Find where the given text appears and provide that cell's center as [x, y] coordinate. 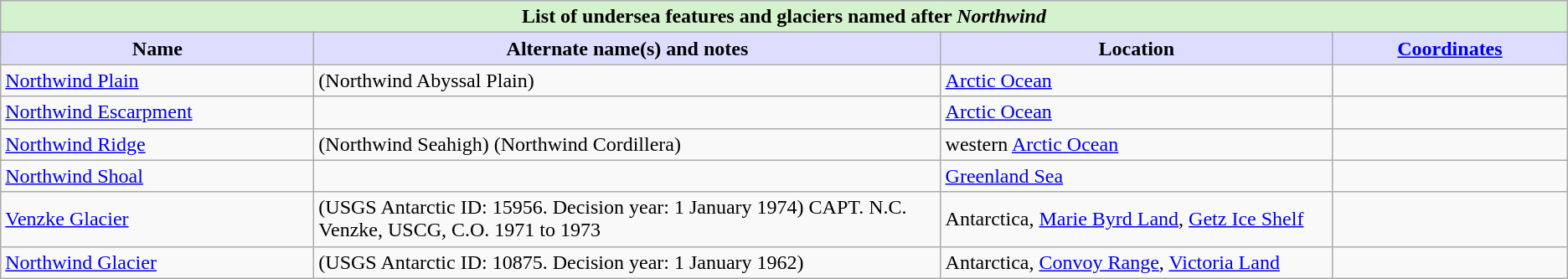
Northwind Ridge [157, 144]
Northwind Glacier [157, 262]
(USGS Antarctic ID: 15956. Decision year: 1 January 1974) CAPT. N.C. Venzke, USCG, C.O. 1971 to 1973 [627, 220]
Greenland Sea [1137, 176]
western Arctic Ocean [1137, 144]
Name [157, 49]
(Northwind Abyssal Plain) [627, 80]
Antarctica, Convoy Range, Victoria Land [1137, 262]
Coordinates [1451, 49]
(USGS Antarctic ID: 10875. Decision year: 1 January 1962) [627, 262]
(Northwind Seahigh) (Northwind Cordillera) [627, 144]
Northwind Shoal [157, 176]
Venzke Glacier [157, 220]
Northwind Plain [157, 80]
Alternate name(s) and notes [627, 49]
Antarctica, Marie Byrd Land, Getz Ice Shelf [1137, 220]
Northwind Escarpment [157, 112]
Location [1137, 49]
List of undersea features and glaciers named after Northwind [784, 17]
